Find where the given text appears and provide that cell's center as (x, y) coordinate. 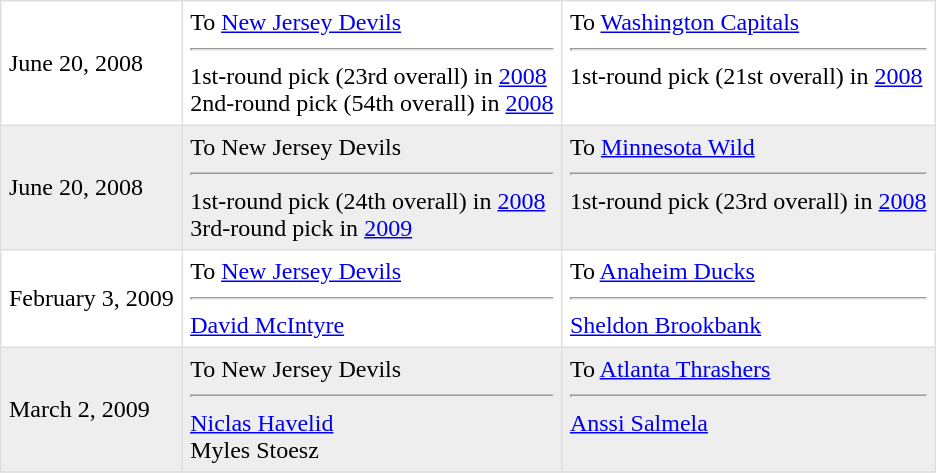
To New Jersey Devils 1st-round pick (23rd overall) in 20082nd-round pick (54th overall) in 2008 (372, 63)
To New Jersey Devils David McIntyre (372, 299)
To Anaheim Ducks Sheldon Brookbank (748, 299)
March 2, 2009 (92, 409)
To Washington Capitals 1st-round pick (21st overall) in 2008 (748, 63)
To New Jersey Devils Niclas HavelidMyles Stoesz (372, 409)
February 3, 2009 (92, 299)
To Minnesota Wild 1st-round pick (23rd overall) in 2008 (748, 187)
To New Jersey Devils 1st-round pick (24th overall) in 20083rd-round pick in 2009 (372, 187)
To Atlanta Thrashers Anssi Salmela (748, 409)
